Locate the cell with the specified text and output its (x, y) center coordinate. 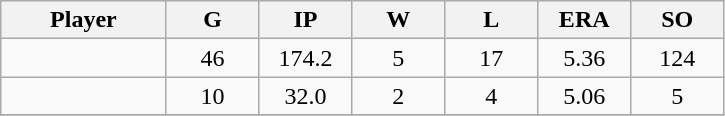
124 (678, 58)
W (398, 20)
174.2 (306, 58)
G (212, 20)
Player (84, 20)
17 (492, 58)
32.0 (306, 96)
5.06 (584, 96)
ERA (584, 20)
5.36 (584, 58)
IP (306, 20)
4 (492, 96)
46 (212, 58)
L (492, 20)
10 (212, 96)
2 (398, 96)
SO (678, 20)
